Extract the [x, y] coordinate from the center of the cell holding the provided text.  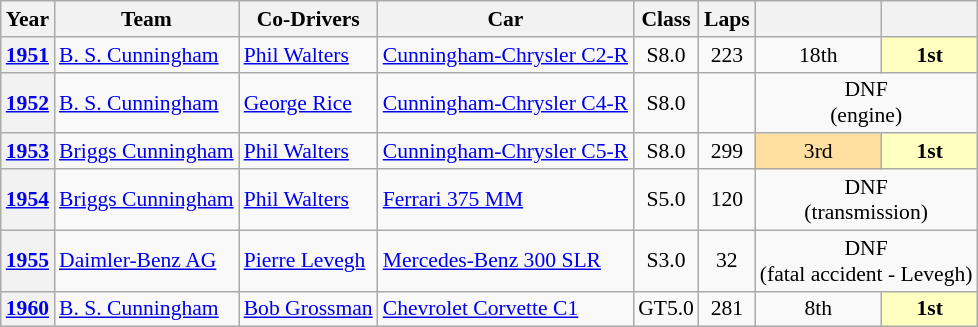
223 [727, 55]
1955 [28, 260]
32 [727, 260]
1960 [28, 309]
120 [727, 200]
George Rice [308, 102]
Laps [727, 19]
Team [146, 19]
1954 [28, 200]
Cunningham-Chrysler C4-R [506, 102]
Co-Drivers [308, 19]
Year [28, 19]
DNF(transmission) [866, 200]
Car [506, 19]
Chevrolet Corvette C1 [506, 309]
Bob Grossman [308, 309]
1953 [28, 152]
Cunningham-Chrysler C5-R [506, 152]
DNF(fatal accident - Levegh) [866, 260]
GT5.0 [666, 309]
Ferrari 375 MM [506, 200]
Class [666, 19]
Daimler-Benz AG [146, 260]
1951 [28, 55]
281 [727, 309]
S3.0 [666, 260]
Cunningham-Chrysler C2-R [506, 55]
Mercedes-Benz 300 SLR [506, 260]
8th [818, 309]
3rd [818, 152]
S5.0 [666, 200]
18th [818, 55]
DNF(engine) [866, 102]
Pierre Levegh [308, 260]
299 [727, 152]
1952 [28, 102]
